Return the (X, Y) coordinate for the center point of the cell that contains the specified text.  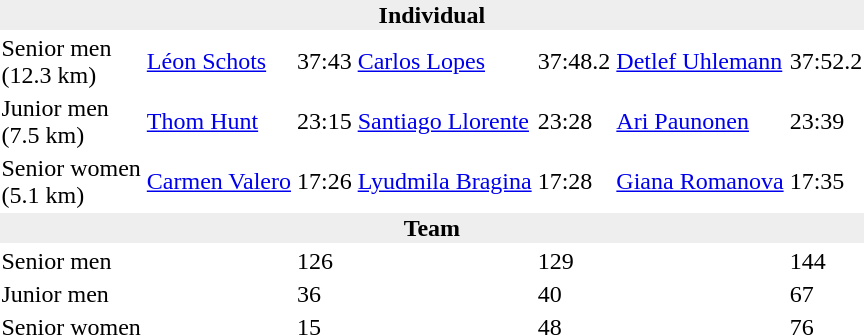
40 (574, 294)
Senior women(5.1 km) (71, 182)
23:28 (574, 122)
Ari Paunonen (700, 122)
Carmen Valero (218, 182)
Giana Romanova (700, 182)
17:35 (826, 182)
Santiago Llorente (444, 122)
Team (432, 228)
37:52.2 (826, 62)
37:48.2 (574, 62)
67 (826, 294)
144 (826, 261)
17:28 (574, 182)
Senior men (71, 261)
36 (325, 294)
Thom Hunt (218, 122)
Detlef Uhlemann (700, 62)
Individual (432, 15)
Léon Schots (218, 62)
Carlos Lopes (444, 62)
129 (574, 261)
37:43 (325, 62)
17:26 (325, 182)
126 (325, 261)
Junior men (71, 294)
23:15 (325, 122)
Lyudmila Bragina (444, 182)
Junior men(7.5 km) (71, 122)
23:39 (826, 122)
Senior men(12.3 km) (71, 62)
